Pinpoint the cell where the given text exists, returning its (X, Y) midpoint coordinate. 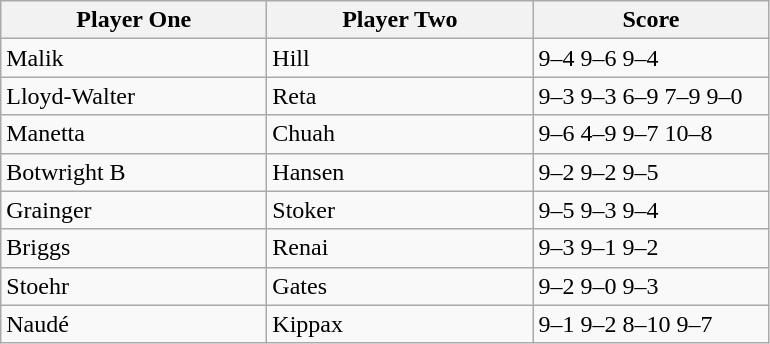
Briggs (134, 248)
Botwright B (134, 172)
Stoker (400, 210)
9–2 9–0 9–3 (651, 286)
9–6 4–9 9–7 10–8 (651, 134)
Reta (400, 96)
Naudé (134, 324)
9–1 9–2 8–10 9–7 (651, 324)
Kippax (400, 324)
Chuah (400, 134)
9–5 9–3 9–4 (651, 210)
9–3 9–1 9–2 (651, 248)
Stoehr (134, 286)
Player Two (400, 20)
Hill (400, 58)
9–2 9–2 9–5 (651, 172)
Score (651, 20)
Grainger (134, 210)
Renai (400, 248)
Gates (400, 286)
Manetta (134, 134)
Player One (134, 20)
Malik (134, 58)
9–3 9–3 6–9 7–9 9–0 (651, 96)
Lloyd-Walter (134, 96)
Hansen (400, 172)
9–4 9–6 9–4 (651, 58)
